Determine the (X, Y) coordinate at the center of the cell enclosing the given text.  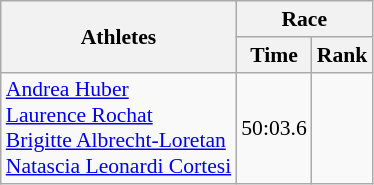
Time (274, 55)
Race (304, 19)
Rank (342, 55)
Andrea HuberLaurence RochatBrigitte Albrecht-LoretanNatascia Leonardi Cortesi (119, 128)
Athletes (119, 36)
50:03.6 (274, 128)
